Locate the cell with the specified text and output its (x, y) center coordinate. 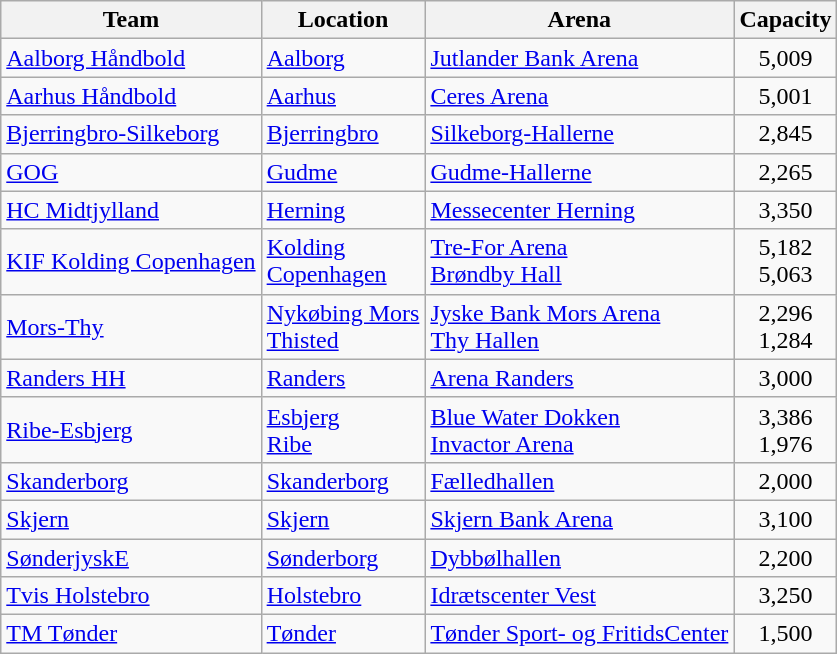
Holstebro (343, 596)
5,009 (786, 58)
Ribe-Esbjerg (131, 430)
Jyske Bank Mors ArenaThy Hallen (580, 326)
3,350 (786, 210)
Dybbølhallen (580, 557)
Fælledhallen (580, 481)
GOG (131, 172)
Aarhus (343, 96)
EsbjergRibe (343, 430)
2,200 (786, 557)
Gudme (343, 172)
5,1825,063 (786, 262)
3,250 (786, 596)
Bjerringbro (343, 134)
3,100 (786, 519)
Blue Water DokkenInvactor Arena (580, 430)
Location (343, 20)
Sønderborg (343, 557)
Mors-Thy (131, 326)
Randers (343, 378)
3,000 (786, 378)
Silkeborg-Hallerne (580, 134)
Aalborg Håndbold (131, 58)
Tre-For ArenaBrøndby Hall (580, 262)
Aalborg (343, 58)
Tønder (343, 634)
Messecenter Herning (580, 210)
1,500 (786, 634)
Tvis Holstebro (131, 596)
Skjern Bank Arena (580, 519)
Arena (580, 20)
Gudme-Hallerne (580, 172)
2,2961,284 (786, 326)
Idrætscenter Vest (580, 596)
Jutlander Bank Arena (580, 58)
3,3861,976 (786, 430)
Aarhus Håndbold (131, 96)
KIF Kolding Copenhagen (131, 262)
Team (131, 20)
2,845 (786, 134)
TM Tønder (131, 634)
Randers HH (131, 378)
5,001 (786, 96)
Capacity (786, 20)
Bjerringbro-Silkeborg (131, 134)
Tønder Sport- og FritidsCenter (580, 634)
Nykøbing MorsThisted (343, 326)
Ceres Arena (580, 96)
HC Midtjylland (131, 210)
2,265 (786, 172)
2,000 (786, 481)
Herning (343, 210)
Arena Randers (580, 378)
KoldingCopenhagen (343, 262)
SønderjyskE (131, 557)
